Determine the (X, Y) coordinate at the center of the cell enclosing the given text.  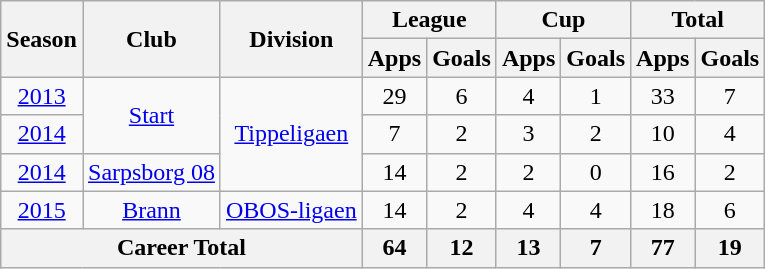
Career Total (182, 248)
33 (663, 96)
0 (596, 172)
Tippeligaen (291, 134)
3 (528, 134)
Total (698, 20)
29 (394, 96)
19 (730, 248)
1 (596, 96)
13 (528, 248)
77 (663, 248)
Sarpsborg 08 (151, 172)
64 (394, 248)
12 (462, 248)
Cup (563, 20)
Season (42, 39)
Division (291, 39)
2015 (42, 210)
2013 (42, 96)
OBOS-ligaen (291, 210)
Start (151, 115)
League (429, 20)
16 (663, 172)
10 (663, 134)
Club (151, 39)
18 (663, 210)
Brann (151, 210)
